From the cell containing the given text, extract its center point as [x, y] coordinate. 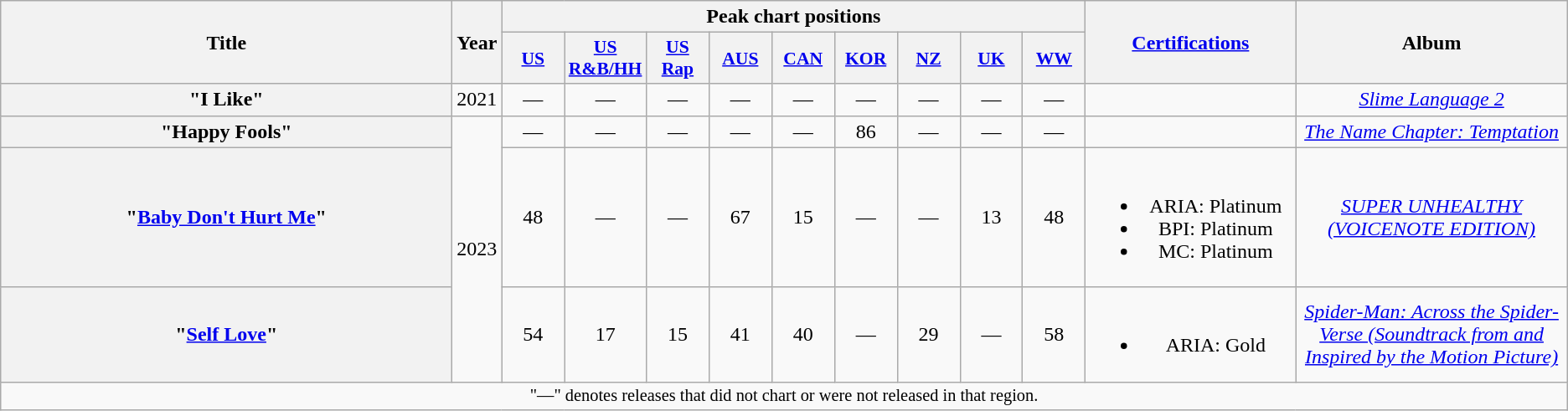
"I Like" [226, 100]
Certifications [1191, 42]
US [533, 59]
"—" denotes releases that did not chart or were not released in that region. [784, 396]
41 [740, 335]
WW [1054, 59]
2023 [477, 249]
CAN [802, 59]
"Self Love" [226, 335]
58 [1054, 335]
Slime Language 2 [1431, 100]
67 [740, 218]
The Name Chapter: Temptation [1431, 131]
UK [992, 59]
SUPER UNHEALTHY (VOICENOTE EDITION) [1431, 218]
"Happy Fools" [226, 131]
86 [866, 131]
ARIA: PlatinumBPI: PlatinumMC: Platinum [1191, 218]
13 [992, 218]
US Rap [677, 59]
Spider-Man: Across the Spider-Verse (Soundtrack from and Inspired by the Motion Picture) [1431, 335]
Album [1431, 42]
2021 [477, 100]
Year [477, 42]
54 [533, 335]
Title [226, 42]
40 [802, 335]
ARIA: Gold [1191, 335]
NZ [928, 59]
29 [928, 335]
Peak chart positions [794, 17]
17 [606, 335]
KOR [866, 59]
AUS [740, 59]
US R&B/HH [606, 59]
"Baby Don't Hurt Me" [226, 218]
